Determine the (x, y) coordinate at the center of the cell enclosing the given text.  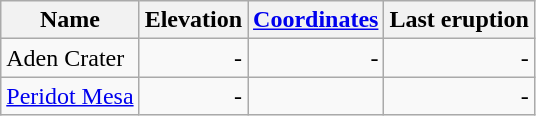
Elevation (193, 20)
Last eruption (459, 20)
Coordinates (316, 20)
Aden Crater (70, 58)
Peridot Mesa (70, 96)
Name (70, 20)
